Find where the given text appears and provide that cell's center as [X, Y] coordinate. 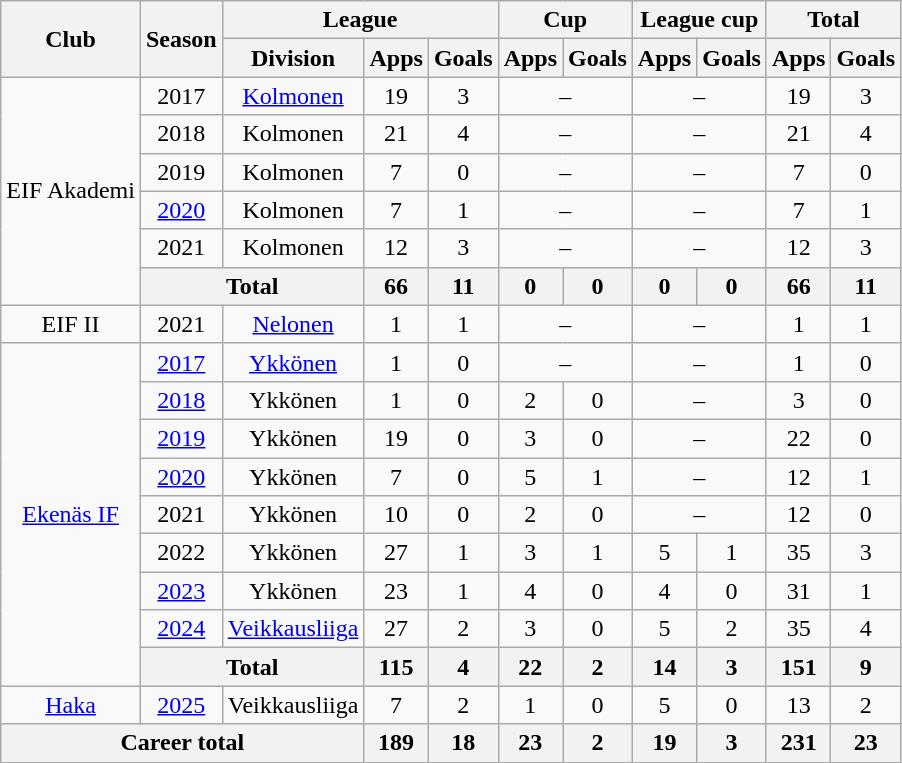
Ekenäs IF [71, 514]
Season [181, 39]
14 [664, 667]
9 [866, 667]
2023 [181, 591]
League [360, 20]
31 [798, 591]
EIF Akademi [71, 191]
13 [798, 705]
Haka [71, 705]
Club [71, 39]
115 [396, 667]
EIF II [71, 324]
Cup [565, 20]
2024 [181, 629]
2025 [181, 705]
2022 [181, 553]
151 [798, 667]
231 [798, 743]
Career total [182, 743]
189 [396, 743]
18 [463, 743]
League cup [699, 20]
Nelonen [293, 324]
10 [396, 515]
Division [293, 58]
